For the text-containing cell, return its midpoint in (X, Y) coordinate format. 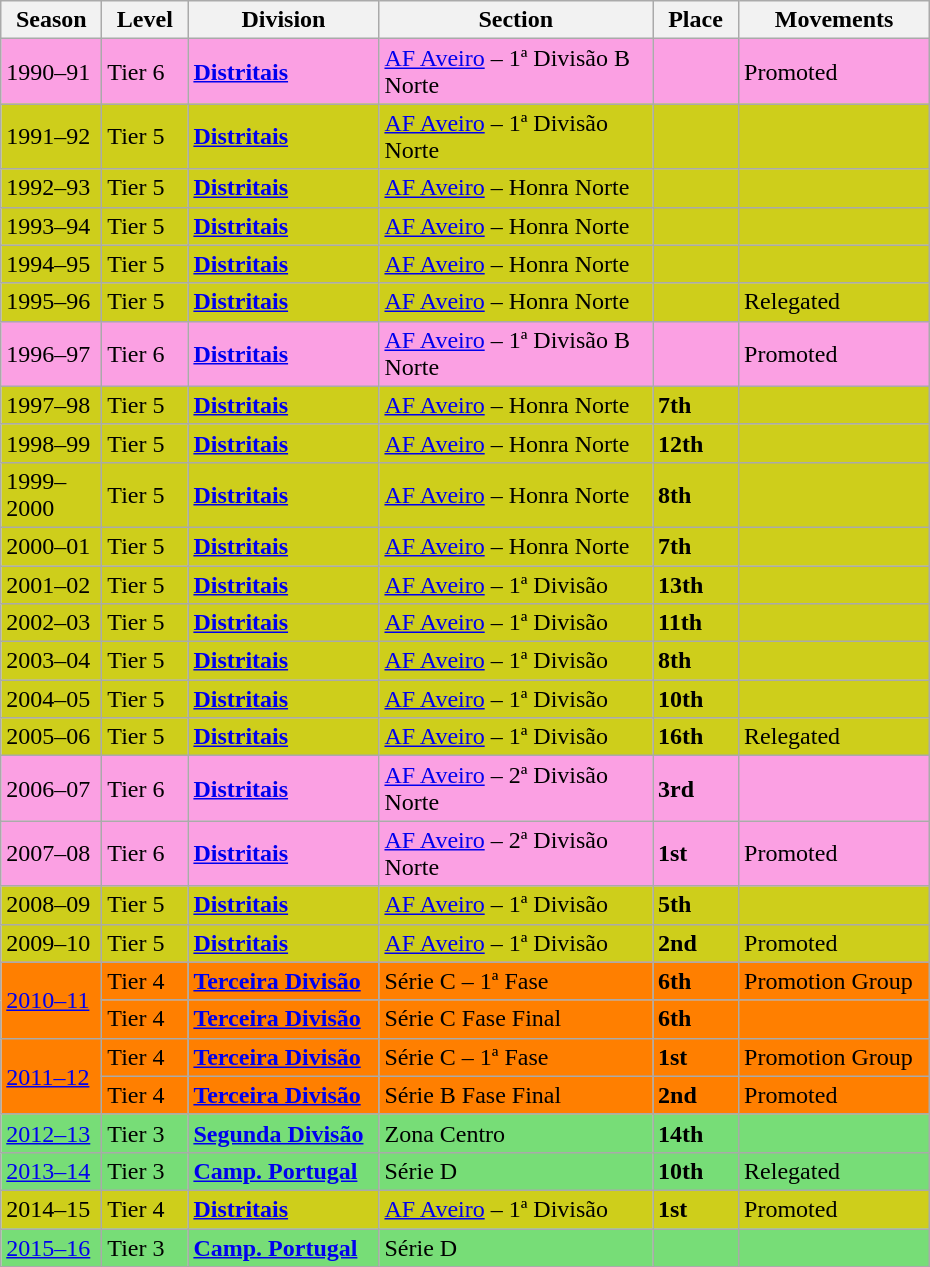
2000–01 (52, 546)
1997–98 (52, 405)
13th (695, 585)
2009–10 (52, 943)
3rd (695, 788)
1995–96 (52, 302)
5th (695, 905)
1990–91 (52, 72)
2007–08 (52, 854)
Série C Fase Final (516, 1019)
Season (52, 20)
Movements (834, 20)
2012–13 (52, 1133)
2004–05 (52, 699)
2015–16 (52, 1247)
1996–97 (52, 354)
2002–03 (52, 623)
Série B Fase Final (516, 1095)
12th (695, 443)
1993–94 (52, 226)
2006–07 (52, 788)
2003–04 (52, 661)
Level (145, 20)
AF Aveiro – 1ª Divisão Norte (516, 136)
2013–14 (52, 1171)
1991–92 (52, 136)
2014–15 (52, 1209)
1992–93 (52, 188)
2001–02 (52, 585)
1998–99 (52, 443)
2005–06 (52, 737)
1994–95 (52, 264)
Section (516, 20)
Segunda Divisão (284, 1133)
1999–2000 (52, 494)
Division (284, 20)
Place (695, 20)
14th (695, 1133)
11th (695, 623)
2008–09 (52, 905)
16th (695, 737)
Zona Centro (516, 1133)
2011–12 (52, 1076)
2010–11 (52, 1000)
